Identify which cell holds the provided text, then report its [X, Y] central coordinate. 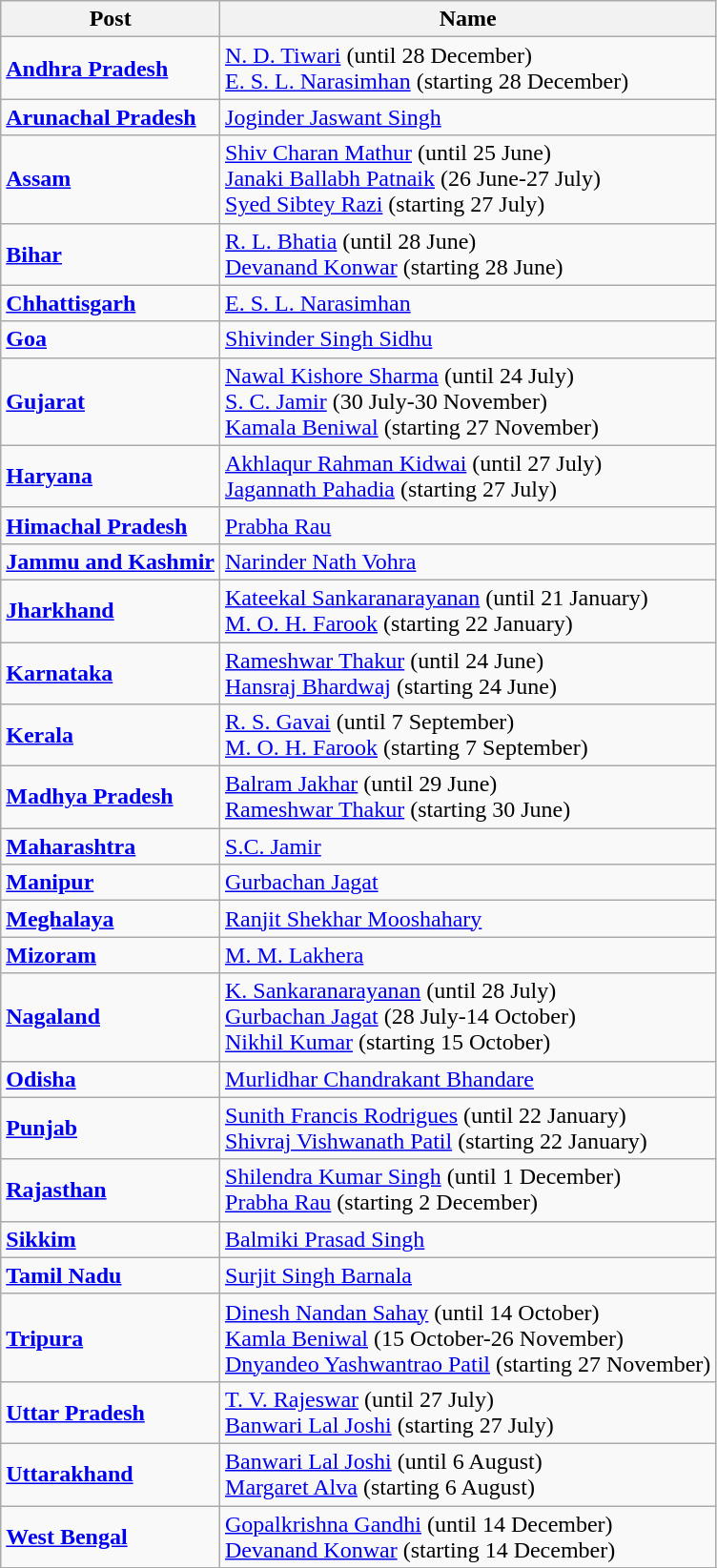
Goa [111, 339]
Gurbachan Jagat [468, 883]
Kerala [111, 736]
Sunith Francis Rodrigues (until 22 January)Shivraj Vishwanath Patil (starting 22 January) [468, 1129]
R. S. Gavai (until 7 September)M. O. H. Farook (starting 7 September) [468, 736]
Punjab [111, 1129]
Uttar Pradesh [111, 1413]
Balram Jakhar (until 29 June)Rameshwar Thakur (starting 30 June) [468, 797]
Tripura [111, 1337]
Manipur [111, 883]
Madhya Pradesh [111, 797]
Karnataka [111, 673]
Uttarakhand [111, 1474]
Assam [111, 179]
E. S. L. Narasimhan [468, 303]
Odisha [111, 1079]
Arunachal Pradesh [111, 117]
Chhattisgarh [111, 303]
Haryana [111, 477]
Kateekal Sankaranarayanan (until 21 January)M. O. H. Farook (starting 22 January) [468, 610]
Mizoram [111, 955]
R. L. Bhatia (until 28 June)Devanand Konwar (starting 28 June) [468, 254]
Banwari Lal Joshi (until 6 August)Margaret Alva (starting 6 August) [468, 1474]
Sikkim [111, 1239]
K. Sankaranarayanan (until 28 July)Gurbachan Jagat (28 July-14 October)Nikhil Kumar (starting 15 October) [468, 1017]
Surjit Singh Barnala [468, 1275]
Nawal Kishore Sharma (until 24 July)S. C. Jamir (30 July-30 November)Kamala Beniwal (starting 27 November) [468, 401]
Rameshwar Thakur (until 24 June)Hansraj Bhardwaj (starting 24 June) [468, 673]
Akhlaqur Rahman Kidwai (until 27 July)Jagannath Pahadia (starting 27 July) [468, 477]
T. V. Rajeswar (until 27 July)Banwari Lal Joshi (starting 27 July) [468, 1413]
Narinder Nath Vohra [468, 561]
Jharkhand [111, 610]
Prabha Rau [468, 525]
Balmiki Prasad Singh [468, 1239]
Andhra Pradesh [111, 69]
West Bengal [111, 1537]
Ranjit Shekhar Mooshahary [468, 919]
Maharashtra [111, 846]
Murlidhar Chandrakant Bhandare [468, 1079]
Shivinder Singh Sidhu [468, 339]
Gopalkrishna Gandhi (until 14 December)Devanand Konwar (starting 14 December) [468, 1537]
Shilendra Kumar Singh (until 1 December)Prabha Rau (starting 2 December) [468, 1190]
Shiv Charan Mathur (until 25 June)Janaki Ballabh Patnaik (26 June-27 July)Syed Sibtey Razi (starting 27 July) [468, 179]
Rajasthan [111, 1190]
N. D. Tiwari (until 28 December)E. S. L. Narasimhan (starting 28 December) [468, 69]
Gujarat [111, 401]
S.C. Jamir [468, 846]
Nagaland [111, 1017]
M. M. Lakhera [468, 955]
Tamil Nadu [111, 1275]
Bihar [111, 254]
Himachal Pradesh [111, 525]
Joginder Jaswant Singh [468, 117]
Jammu and Kashmir [111, 561]
Name [468, 19]
Dinesh Nandan Sahay (until 14 October)Kamla Beniwal (15 October-26 November)Dnyandeo Yashwantrao Patil (starting 27 November) [468, 1337]
Post [111, 19]
Meghalaya [111, 919]
